Identify which cell holds the provided text, then report its (x, y) central coordinate. 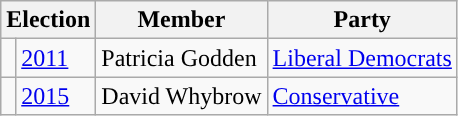
Conservative (362, 96)
Patricia Godden (182, 58)
Party (362, 20)
Election (48, 20)
2015 (56, 96)
2011 (56, 58)
David Whybrow (182, 96)
Member (182, 20)
Liberal Democrats (362, 58)
